Return the (X, Y) coordinate for the center point of the cell that contains the specified text.  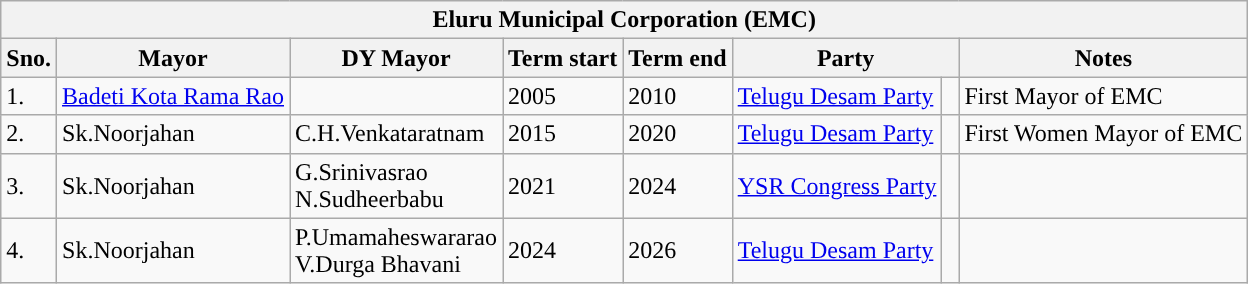
Notes (1104, 58)
Badeti Kota Rama Rao (174, 96)
1. (29, 96)
First Women Mayor of EMC (1104, 134)
DY Mayor (396, 58)
Sno. (29, 58)
C.H.Venkataratnam (396, 134)
2. (29, 134)
Term end (678, 58)
Eluru Municipal Corporation (EMC) (624, 20)
Term start (563, 58)
First Mayor of EMC (1104, 96)
2026 (678, 250)
3. (29, 186)
Mayor (174, 58)
2021 (563, 186)
2020 (678, 134)
G.SrinivasraoN.Sudheerbabu (396, 186)
4. (29, 250)
2005 (563, 96)
P.UmamaheswararaoV.Durga Bhavani (396, 250)
2015 (563, 134)
2010 (678, 96)
Party (846, 58)
YSR Congress Party (837, 186)
